Locate the cell with the specified text and output its (x, y) center coordinate. 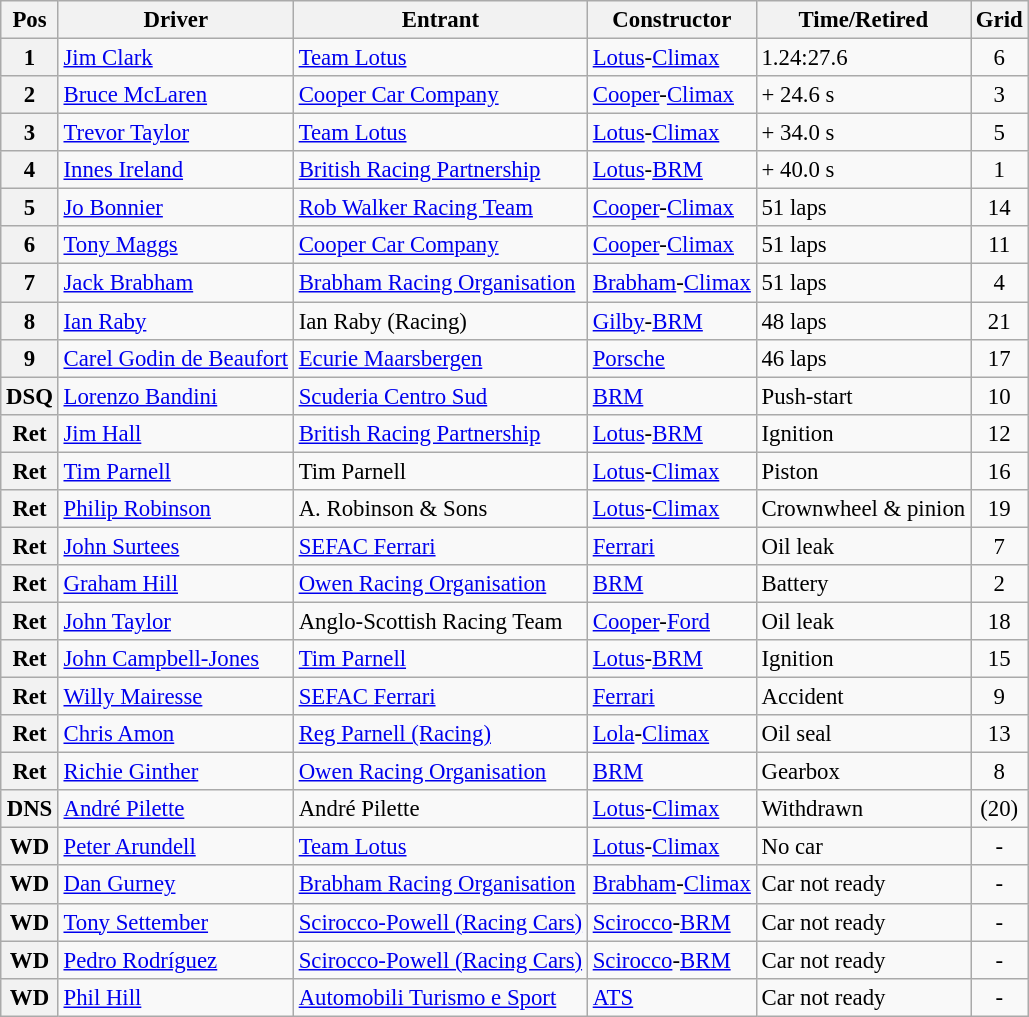
Jack Brabham (176, 283)
Scuderia Centro Sud (440, 396)
+ 24.6 s (863, 95)
Anglo-Scottish Racing Team (440, 621)
16 (998, 471)
Grid (998, 20)
Innes Ireland (176, 170)
Automobili Turismo e Sport (440, 997)
Peter Arundell (176, 847)
Reg Parnell (Racing) (440, 734)
Battery (863, 584)
Phil Hill (176, 997)
Dan Gurney (176, 885)
Jo Bonnier (176, 208)
Ian Raby (176, 321)
Porsche (672, 358)
Withdrawn (863, 809)
John Surtees (176, 546)
Oil seal (863, 734)
Ian Raby (Racing) (440, 321)
Trevor Taylor (176, 133)
10 (998, 396)
Bruce McLaren (176, 95)
Gearbox (863, 772)
Ecurie Maarsbergen (440, 358)
Driver (176, 20)
Constructor (672, 20)
Pedro Rodríguez (176, 960)
14 (998, 208)
Push-start (863, 396)
48 laps (863, 321)
A. Robinson & Sons (440, 509)
Jim Clark (176, 58)
13 (998, 734)
Cooper-Ford (672, 621)
Philip Robinson (176, 509)
+ 34.0 s (863, 133)
Chris Amon (176, 734)
Carel Godin de Beaufort (176, 358)
12 (998, 433)
(20) (998, 809)
+ 40.0 s (863, 170)
18 (998, 621)
No car (863, 847)
DSQ (30, 396)
1.24:27.6 (863, 58)
46 laps (863, 358)
Willy Mairesse (176, 697)
17 (998, 358)
Time/Retired (863, 20)
Tony Maggs (176, 245)
Graham Hill (176, 584)
Entrant (440, 20)
John Campbell-Jones (176, 659)
Jim Hall (176, 433)
Pos (30, 20)
19 (998, 509)
Gilby-BRM (672, 321)
Accident (863, 697)
Rob Walker Racing Team (440, 208)
Tony Settember (176, 922)
Lola-Climax (672, 734)
DNS (30, 809)
ATS (672, 997)
John Taylor (176, 621)
Richie Ginther (176, 772)
11 (998, 245)
Crownwheel & pinion (863, 509)
21 (998, 321)
Piston (863, 471)
15 (998, 659)
Lorenzo Bandini (176, 396)
